From the cell containing the given text, extract its center point as [x, y] coordinate. 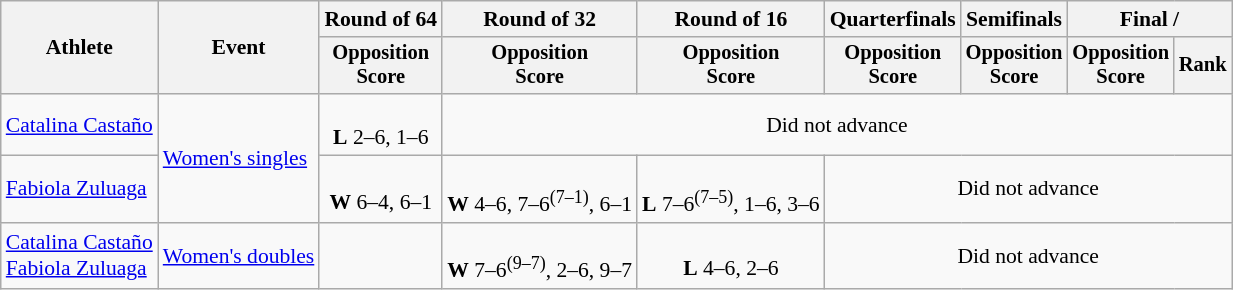
L 4–6, 2–6 [731, 256]
Women's singles [239, 158]
Round of 16 [731, 19]
Event [239, 48]
Rank [1203, 66]
Round of 32 [540, 19]
W 7–6(9–7), 2–6, 9–7 [540, 256]
Catalina CastañoFabiola Zuluaga [80, 256]
L 7–6(7–5), 1–6, 3–6 [731, 190]
Final / [1149, 19]
Women's doubles [239, 256]
L 2–6, 1–6 [380, 124]
W 4–6, 7–6(7–1), 6–1 [540, 190]
Catalina Castaño [80, 124]
Fabiola Zuluaga [80, 190]
Quarterfinals [893, 19]
Semifinals [1014, 19]
Athlete [80, 48]
W 6–4, 6–1 [380, 190]
Round of 64 [380, 19]
